Capture the cell that displays the provided text and extract its (x, y) central coordinate. 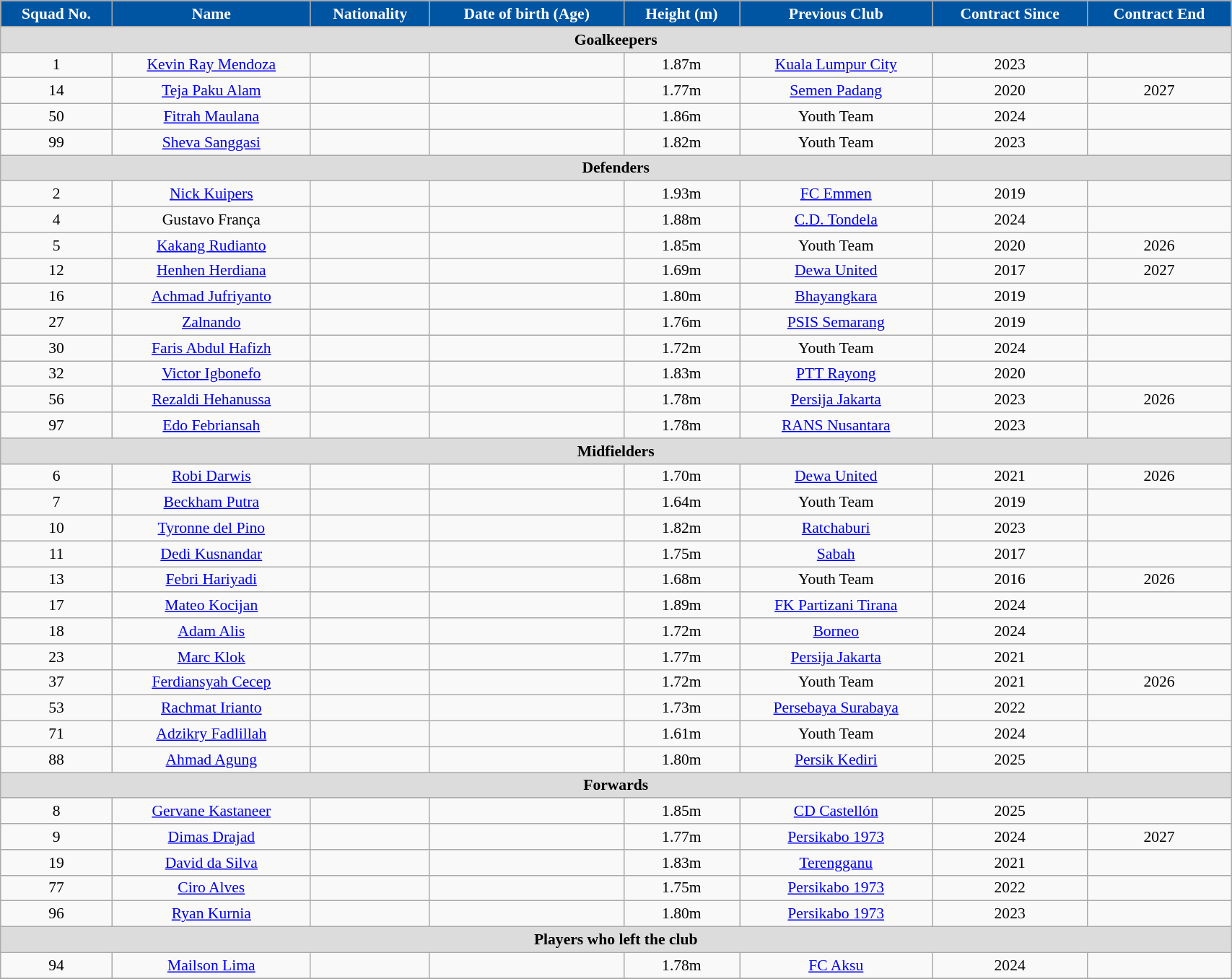
Semen Padang (836, 91)
Edo Febriansah (211, 425)
Sabah (836, 554)
PTT Rayong (836, 374)
1.87m (681, 65)
Contract Since (1010, 14)
Fitrah Maulana (211, 117)
17 (56, 606)
FC Aksu (836, 965)
7 (56, 502)
77 (56, 888)
Victor Igbonefo (211, 374)
Teja Paku Alam (211, 91)
56 (56, 400)
Kakang Rudianto (211, 245)
27 (56, 323)
1.76m (681, 323)
1.86m (681, 117)
50 (56, 117)
94 (56, 965)
2016 (1010, 580)
Faris Abdul Hafizh (211, 348)
Players who left the club (616, 940)
1.69m (681, 271)
Dimas Drajad (211, 837)
Goalkeepers (616, 40)
Gustavo França (211, 219)
Ahmad Agung (211, 760)
4 (56, 219)
Ryan Kurnia (211, 914)
Date of birth (Age) (527, 14)
Rezaldi Hehanussa (211, 400)
Marc Klok (211, 657)
Tyronne del Pino (211, 528)
1.68m (681, 580)
12 (56, 271)
Kuala Lumpur City (836, 65)
32 (56, 374)
Borneo (836, 631)
5 (56, 245)
13 (56, 580)
Bhayangkara (836, 297)
Ferdiansyah Cecep (211, 682)
10 (56, 528)
Previous Club (836, 14)
C.D. Tondela (836, 219)
Adzikry Fadlillah (211, 734)
96 (56, 914)
Ratchaburi (836, 528)
16 (56, 297)
Contract End (1159, 14)
Beckham Putra (211, 502)
1.89m (681, 606)
Rachmat Irianto (211, 708)
FK Partizani Tirana (836, 606)
1.70m (681, 477)
Adam Alis (211, 631)
David da Silva (211, 863)
Gervane Kastaneer (211, 812)
1 (56, 65)
Persebaya Surabaya (836, 708)
Nick Kuipers (211, 194)
71 (56, 734)
99 (56, 142)
1.64m (681, 502)
53 (56, 708)
FC Emmen (836, 194)
Squad No. (56, 14)
19 (56, 863)
37 (56, 682)
Forwards (616, 786)
6 (56, 477)
Nationality (370, 14)
97 (56, 425)
23 (56, 657)
CD Castellón (836, 812)
Sheva Sanggasi (211, 142)
Mailson Lima (211, 965)
1.73m (681, 708)
Name (211, 14)
88 (56, 760)
Kevin Ray Mendoza (211, 65)
Dedi Kusnandar (211, 554)
Febri Hariyadi (211, 580)
PSIS Semarang (836, 323)
RANS Nusantara (836, 425)
8 (56, 812)
Midfielders (616, 451)
Zalnando (211, 323)
11 (56, 554)
18 (56, 631)
14 (56, 91)
Robi Darwis (211, 477)
Height (m) (681, 14)
9 (56, 837)
1.88m (681, 219)
Persik Kediri (836, 760)
Henhen Herdiana (211, 271)
1.93m (681, 194)
Terengganu (836, 863)
Ciro Alves (211, 888)
30 (56, 348)
2 (56, 194)
Achmad Jufriyanto (211, 297)
Defenders (616, 168)
Mateo Kocijan (211, 606)
1.61m (681, 734)
